Return the (X, Y) coordinate for the center point of the cell that contains the specified text.  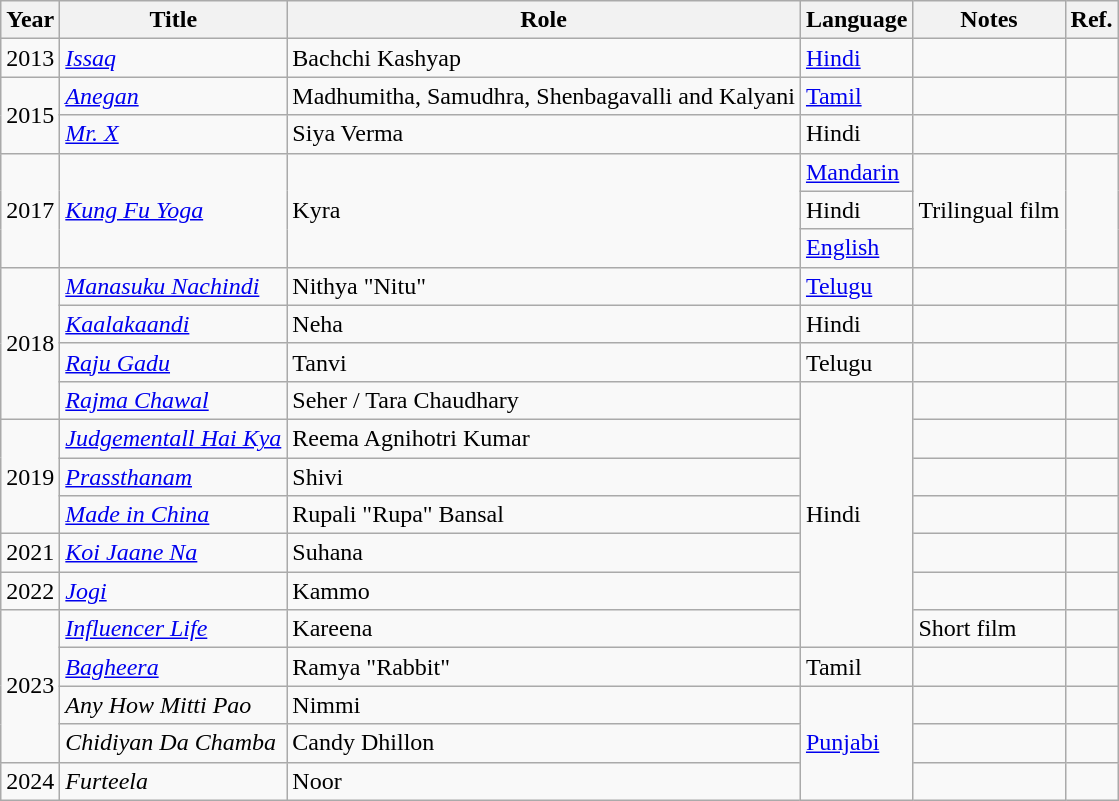
2022 (30, 591)
Role (544, 20)
2024 (30, 781)
Nithya "Nitu" (544, 286)
Notes (989, 20)
Shivi (544, 477)
Punjabi (856, 743)
Mandarin (856, 172)
Candy Dhillon (544, 743)
Language (856, 20)
English (856, 248)
2013 (30, 58)
Mr. X (174, 134)
Kyra (544, 210)
Ref. (1092, 20)
Kareena (544, 629)
Kung Fu Yoga (174, 210)
Bagheera (174, 667)
Bachchi Kashyap (544, 58)
Koi Jaane Na (174, 553)
2021 (30, 553)
2015 (30, 115)
Madhumitha, Samudhra, Shenbagavalli and Kalyani (544, 96)
Siya Verma (544, 134)
Noor (544, 781)
2023 (30, 686)
2019 (30, 476)
Short film (989, 629)
Furteela (174, 781)
Neha (544, 324)
Issaq (174, 58)
Judgementall Hai Kya (174, 438)
Manasuku Nachindi (174, 286)
Any How Mitti Pao (174, 705)
Anegan (174, 96)
Influencer Life (174, 629)
Seher / Tara Chaudhary (544, 400)
Nimmi (544, 705)
Rajma Chawal (174, 400)
Trilingual film (989, 210)
Title (174, 20)
Year (30, 20)
Made in China (174, 515)
2018 (30, 343)
Suhana (544, 553)
2017 (30, 210)
Kaalakaandi (174, 324)
Rupali "Rupa" Bansal (544, 515)
Raju Gadu (174, 362)
Jogi (174, 591)
Prassthanam (174, 477)
Chidiyan Da Chamba (174, 743)
Kammo (544, 591)
Ramya "Rabbit" (544, 667)
Reema Agnihotri Kumar (544, 438)
Tanvi (544, 362)
